Output the [x, y] coordinate of the center of the cell containing the given text.  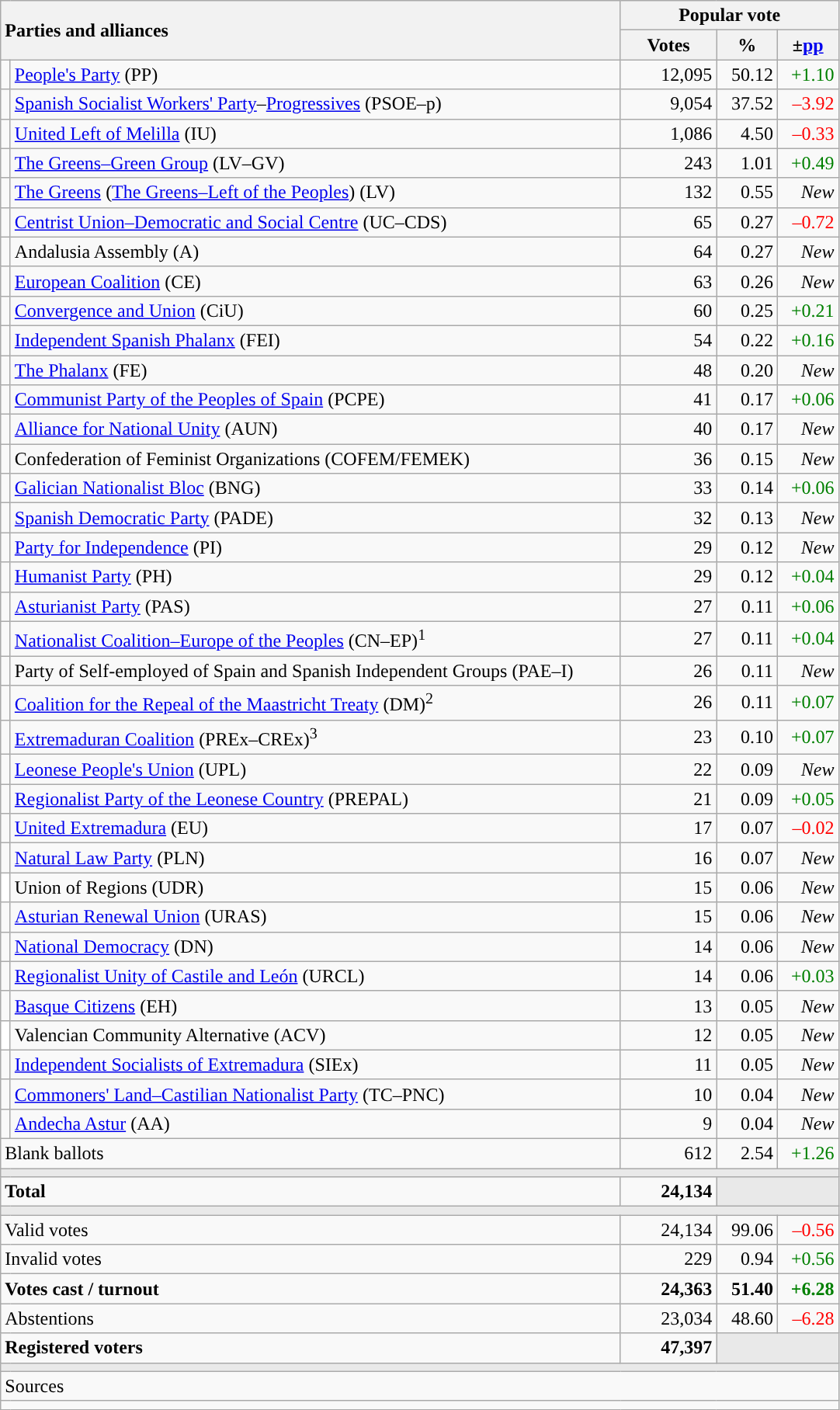
Confederation of Feminist Organizations (COFEM/FEMEK) [315, 459]
Spanish Socialist Workers' Party–Progressives (PSOE–p) [315, 104]
40 [668, 429]
United Left of Melilla (IU) [315, 134]
+0.03 [807, 976]
±pp [807, 45]
1,086 [668, 134]
+0.49 [807, 163]
Asturian Renewal Union (URAS) [315, 917]
Party of Self-employed of Spain and Spanish Independent Groups (PAE–I) [315, 671]
Basque Citizens (EH) [315, 1005]
–6.28 [807, 1318]
12,095 [668, 75]
+0.56 [807, 1259]
Union of Regions (UDR) [315, 887]
612 [668, 1154]
0.13 [747, 518]
21 [668, 799]
Humanist Party (PH) [315, 577]
Extremaduran Coalition (PREx–CREx)3 [315, 738]
65 [668, 222]
People's Party (PP) [315, 75]
Commoners' Land–Castilian Nationalist Party (TC–PNC) [315, 1094]
Galician Nationalist Bloc (BNG) [315, 488]
1.01 [747, 163]
–0.56 [807, 1230]
–3.92 [807, 104]
48.60 [747, 1318]
63 [668, 281]
Valencian Community Alternative (ACV) [315, 1035]
The Greens (The Greens–Left of the Peoples) (LV) [315, 193]
99.06 [747, 1230]
0.20 [747, 370]
Convergence and Union (CiU) [315, 311]
9 [668, 1124]
+6.28 [807, 1289]
51.40 [747, 1289]
47,397 [668, 1348]
Blank ballots [311, 1154]
Sources [419, 1386]
Spanish Democratic Party (PADE) [315, 518]
229 [668, 1259]
–0.02 [807, 828]
–0.72 [807, 222]
41 [668, 400]
The Phalanx (FE) [315, 370]
Andalusia Assembly (A) [315, 252]
Leonese People's Union (UPL) [315, 769]
10 [668, 1094]
0.26 [747, 281]
Votes cast / turnout [311, 1289]
+0.16 [807, 340]
32 [668, 518]
+0.05 [807, 799]
48 [668, 370]
Votes [668, 45]
% [747, 45]
Regionalist Unity of Castile and León (URCL) [315, 976]
0.55 [747, 193]
Independent Socialists of Extremadura (SIEx) [315, 1064]
The Greens–Green Group (LV–GV) [315, 163]
Total [311, 1192]
Valid votes [311, 1230]
Natural Law Party (PLN) [315, 858]
37.52 [747, 104]
0.15 [747, 459]
Nationalist Coalition–Europe of the Peoples (CN–EP)1 [315, 638]
22 [668, 769]
Coalition for the Repeal of the Maastricht Treaty (DM)2 [315, 703]
243 [668, 163]
Regionalist Party of the Leonese Country (PREPAL) [315, 799]
0.22 [747, 340]
–0.33 [807, 134]
60 [668, 311]
2.54 [747, 1154]
0.25 [747, 311]
United Extremadura (EU) [315, 828]
54 [668, 340]
23 [668, 738]
0.10 [747, 738]
Alliance for National Unity (AUN) [315, 429]
European Coalition (CE) [315, 281]
Party for Independence (PI) [315, 547]
Registered voters [311, 1348]
Parties and alliances [311, 30]
+1.10 [807, 75]
16 [668, 858]
9,054 [668, 104]
132 [668, 193]
11 [668, 1064]
24,363 [668, 1289]
36 [668, 459]
Invalid votes [311, 1259]
Asturianist Party (PAS) [315, 606]
+0.21 [807, 311]
Communist Party of the Peoples of Spain (PCPE) [315, 400]
Centrist Union–Democratic and Social Centre (UC–CDS) [315, 222]
0.14 [747, 488]
National Democracy (DN) [315, 946]
0.94 [747, 1259]
12 [668, 1035]
64 [668, 252]
Independent Spanish Phalanx (FEI) [315, 340]
50.12 [747, 75]
Popular vote [730, 16]
13 [668, 1005]
23,034 [668, 1318]
17 [668, 828]
4.50 [747, 134]
Andecha Astur (AA) [315, 1124]
33 [668, 488]
+1.26 [807, 1154]
Abstentions [311, 1318]
